From the cell containing the given text, extract its center point as (X, Y) coordinate. 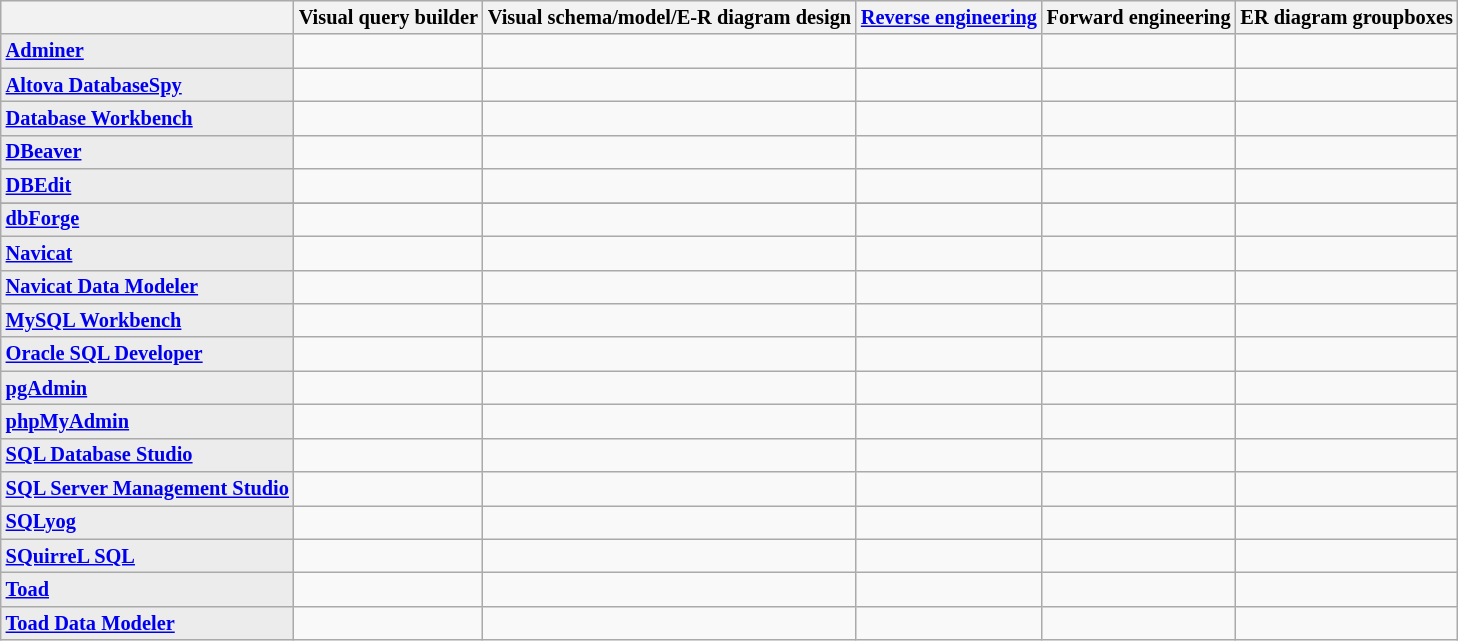
Database Workbench (148, 118)
ER diagram groupboxes (1346, 17)
DBEdit (148, 186)
MySQL Workbench (148, 320)
Adminer (148, 51)
pgAdmin (148, 388)
Navicat (148, 253)
phpMyAdmin (148, 421)
dbForge (148, 219)
SQL Server Management Studio (148, 489)
DBeaver (148, 152)
Oracle SQL Developer (148, 354)
SQL Database Studio (148, 455)
SQuirreL SQL (148, 556)
Reverse engineering (949, 17)
Altova DatabaseSpy (148, 85)
SQLyog (148, 522)
Toad (148, 589)
Visual schema/model/E-R diagram design (670, 17)
Navicat Data Modeler (148, 287)
Visual query builder (388, 17)
Toad Data Modeler (148, 623)
Forward engineering (1139, 17)
